Scan for the cell matching the given text and deliver its [X, Y] coordinate at center. 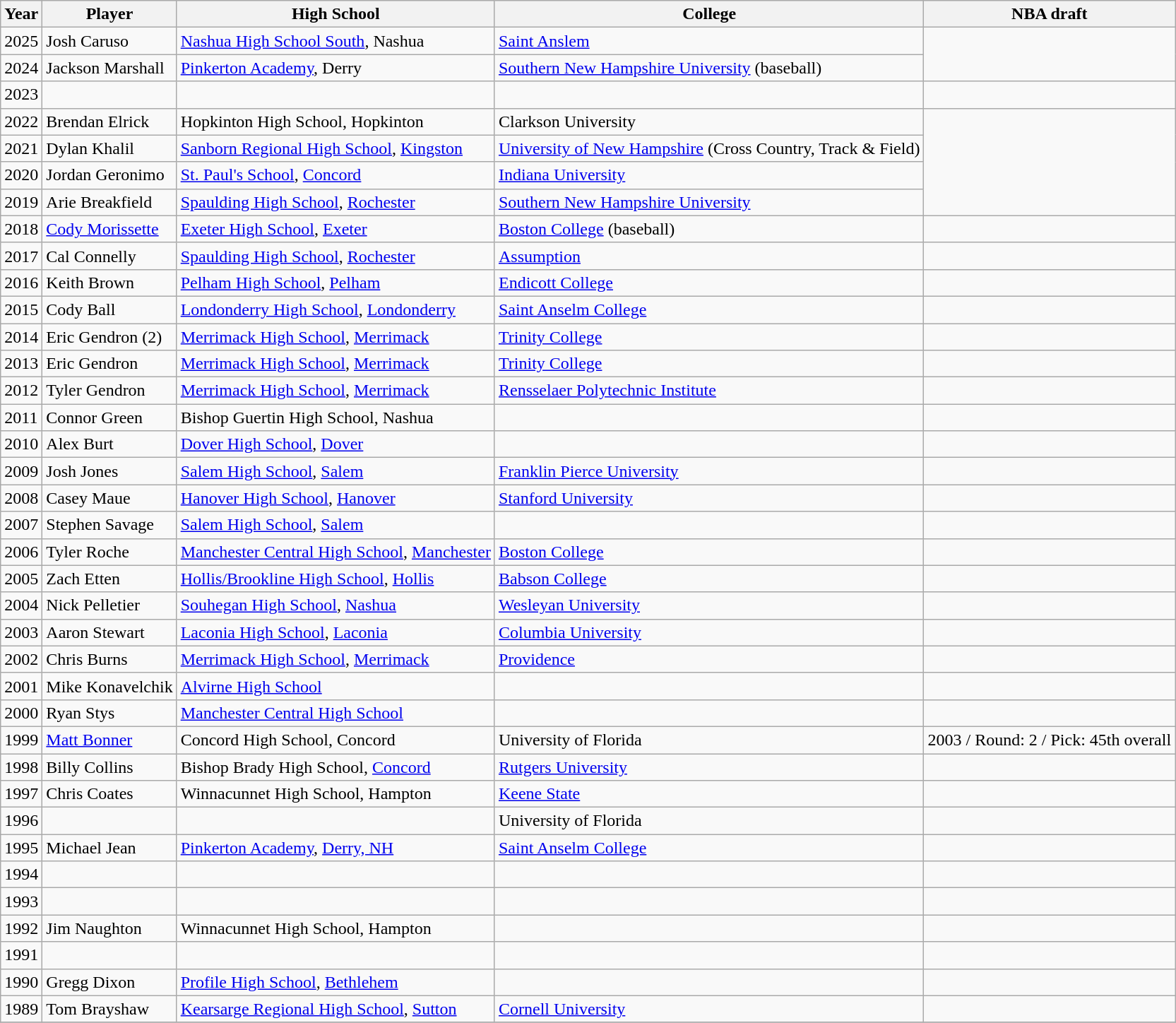
Casey Maue [109, 498]
Brendan Elrick [109, 122]
2015 [21, 309]
Josh Jones [109, 471]
Bishop Guertin High School, Nashua [335, 418]
Providence [709, 659]
1992 [21, 928]
High School [335, 14]
Hollis/Brookline High School, Hollis [335, 579]
2008 [21, 498]
Laconia High School, Laconia [335, 632]
2000 [21, 713]
Sanborn Regional High School, Kingston [335, 148]
Matt Bonner [109, 740]
2012 [21, 391]
Tyler Roche [109, 552]
Bishop Brady High School, Concord [335, 767]
Cal Connelly [109, 256]
2003 [21, 632]
1999 [21, 740]
2005 [21, 579]
Hopkinton High School, Hopkinton [335, 122]
Boston College [709, 552]
Mike Konavelchik [109, 686]
2002 [21, 659]
Southern New Hampshire University [709, 202]
2011 [21, 418]
Keene State [709, 794]
Ryan Stys [109, 713]
St. Paul's School, Concord [335, 175]
Profile High School, Bethlehem [335, 982]
Kearsarge Regional High School, Sutton [335, 1009]
Saint Anslem [709, 41]
2007 [21, 525]
Franklin Pierce University [709, 471]
2013 [21, 364]
Tyler Gendron [109, 391]
NBA draft [1050, 14]
Eric Gendron [109, 364]
2006 [21, 552]
Manchester Central High School, Manchester [335, 552]
Londonderry High School, Londonderry [335, 309]
Jordan Geronimo [109, 175]
2004 [21, 605]
Michael Jean [109, 848]
Arie Breakfield [109, 202]
Manchester Central High School [335, 713]
Alex Burt [109, 444]
Endicott College [709, 283]
2025 [21, 41]
Tom Brayshaw [109, 1009]
Indiana University [709, 175]
2024 [21, 68]
Gregg Dixon [109, 982]
Dylan Khalil [109, 148]
Cody Ball [109, 309]
Exeter High School, Exeter [335, 229]
Nashua High School South, Nashua [335, 41]
1994 [21, 875]
1995 [21, 848]
Josh Caruso [109, 41]
1993 [21, 901]
2022 [21, 122]
Pinkerton Academy, Derry, NH [335, 848]
Player [109, 14]
2021 [21, 148]
2009 [21, 471]
2001 [21, 686]
1998 [21, 767]
2020 [21, 175]
Nick Pelletier [109, 605]
Dover High School, Dover [335, 444]
1989 [21, 1009]
Rutgers University [709, 767]
Eric Gendron (2) [109, 337]
2019 [21, 202]
Connor Green [109, 418]
2003 / Round: 2 / Pick: 45th overall [1050, 740]
Aaron Stewart [109, 632]
Zach Etten [109, 579]
Stanford University [709, 498]
Boston College (baseball) [709, 229]
1996 [21, 821]
Rensselaer Polytechnic Institute [709, 391]
2014 [21, 337]
Alvirne High School [335, 686]
Chris Coates [109, 794]
Assumption [709, 256]
Southern New Hampshire University (baseball) [709, 68]
Cornell University [709, 1009]
2023 [21, 95]
2017 [21, 256]
Year [21, 14]
Hanover High School, Hanover [335, 498]
Jackson Marshall [109, 68]
1997 [21, 794]
Souhegan High School, Nashua [335, 605]
Clarkson University [709, 122]
1991 [21, 955]
Columbia University [709, 632]
Cody Morissette [109, 229]
Babson College [709, 579]
2018 [21, 229]
2016 [21, 283]
College [709, 14]
Wesleyan University [709, 605]
Pinkerton Academy, Derry [335, 68]
2010 [21, 444]
Pelham High School, Pelham [335, 283]
Concord High School, Concord [335, 740]
Stephen Savage [109, 525]
1990 [21, 982]
Jim Naughton [109, 928]
University of New Hampshire (Cross Country, Track & Field) [709, 148]
Keith Brown [109, 283]
Billy Collins [109, 767]
Chris Burns [109, 659]
